For the text-containing cell, return its midpoint in (X, Y) coordinate format. 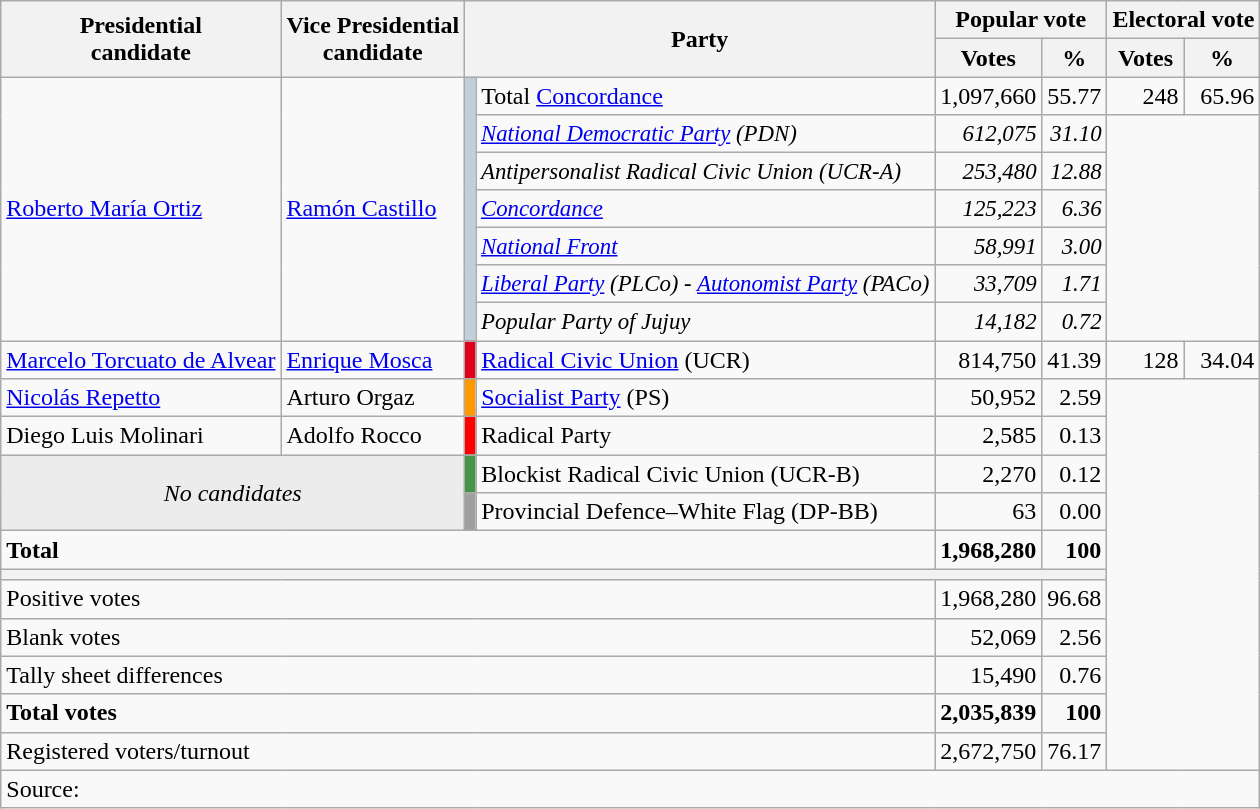
0.72 (1074, 322)
Total votes (468, 713)
0.76 (1074, 675)
15,490 (988, 675)
12.88 (1074, 172)
6.36 (1074, 209)
2,270 (988, 474)
Popular vote (1021, 20)
Ramón Castillo (373, 209)
2.56 (1074, 637)
125,223 (988, 209)
58,991 (988, 247)
128 (1146, 359)
Antipersonalist Radical Civic Union (UCR-A) (706, 172)
1.71 (1074, 284)
76.17 (1074, 751)
Liberal Party (PLCo) - Autonomist Party (PACo) (706, 284)
3.00 (1074, 247)
52,069 (988, 637)
Presidentialcandidate (141, 39)
33,709 (988, 284)
Registered voters/turnout (468, 751)
Enrique Mosca (373, 359)
Diego Luis Molinari (141, 436)
Roberto María Ortiz (141, 209)
Adolfo Rocco (373, 436)
Positive votes (468, 599)
Socialist Party (PS) (706, 398)
2,585 (988, 436)
50,952 (988, 398)
Total Concordance (706, 96)
Popular Party of Jujuy (706, 322)
0.12 (1074, 474)
Source: (630, 789)
65.96 (1222, 96)
1,097,660 (988, 96)
Electoral vote (1184, 20)
814,750 (988, 359)
14,182 (988, 322)
248 (1146, 96)
National Front (706, 247)
55.77 (1074, 96)
34.04 (1222, 359)
Total (468, 550)
63 (988, 512)
Radical Party (706, 436)
2,035,839 (988, 713)
Party (700, 39)
Blockist Radical Civic Union (UCR-B) (706, 474)
National Democratic Party (PDN) (706, 134)
Arturo Orgaz (373, 398)
2.59 (1074, 398)
612,075 (988, 134)
96.68 (1074, 599)
31.10 (1074, 134)
Provincial Defence–White Flag (DP-BB) (706, 512)
2,672,750 (988, 751)
Tally sheet differences (468, 675)
Marcelo Torcuato de Alvear (141, 359)
0.13 (1074, 436)
Vice Presidentialcandidate (373, 39)
41.39 (1074, 359)
Radical Civic Union (UCR) (706, 359)
Nicolás Repetto (141, 398)
No candidates (233, 493)
253,480 (988, 172)
Blank votes (468, 637)
Concordance (706, 209)
0.00 (1074, 512)
